For the text-containing cell, return its midpoint in [x, y] coordinate format. 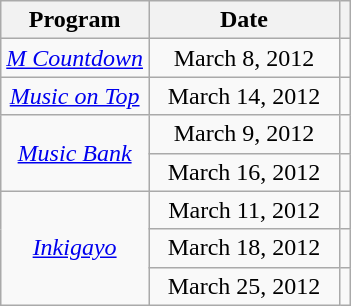
March 18, 2012 [244, 248]
March 8, 2012 [244, 58]
March 14, 2012 [244, 96]
Music Bank [75, 153]
March 25, 2012 [244, 286]
March 16, 2012 [244, 172]
Program [75, 20]
Date [244, 20]
March 9, 2012 [244, 134]
M Countdown [75, 58]
Inkigayo [75, 248]
Music on Top [75, 96]
March 11, 2012 [244, 210]
